Detect which cell encompasses the target text, then output its (X, Y) center coordinate. 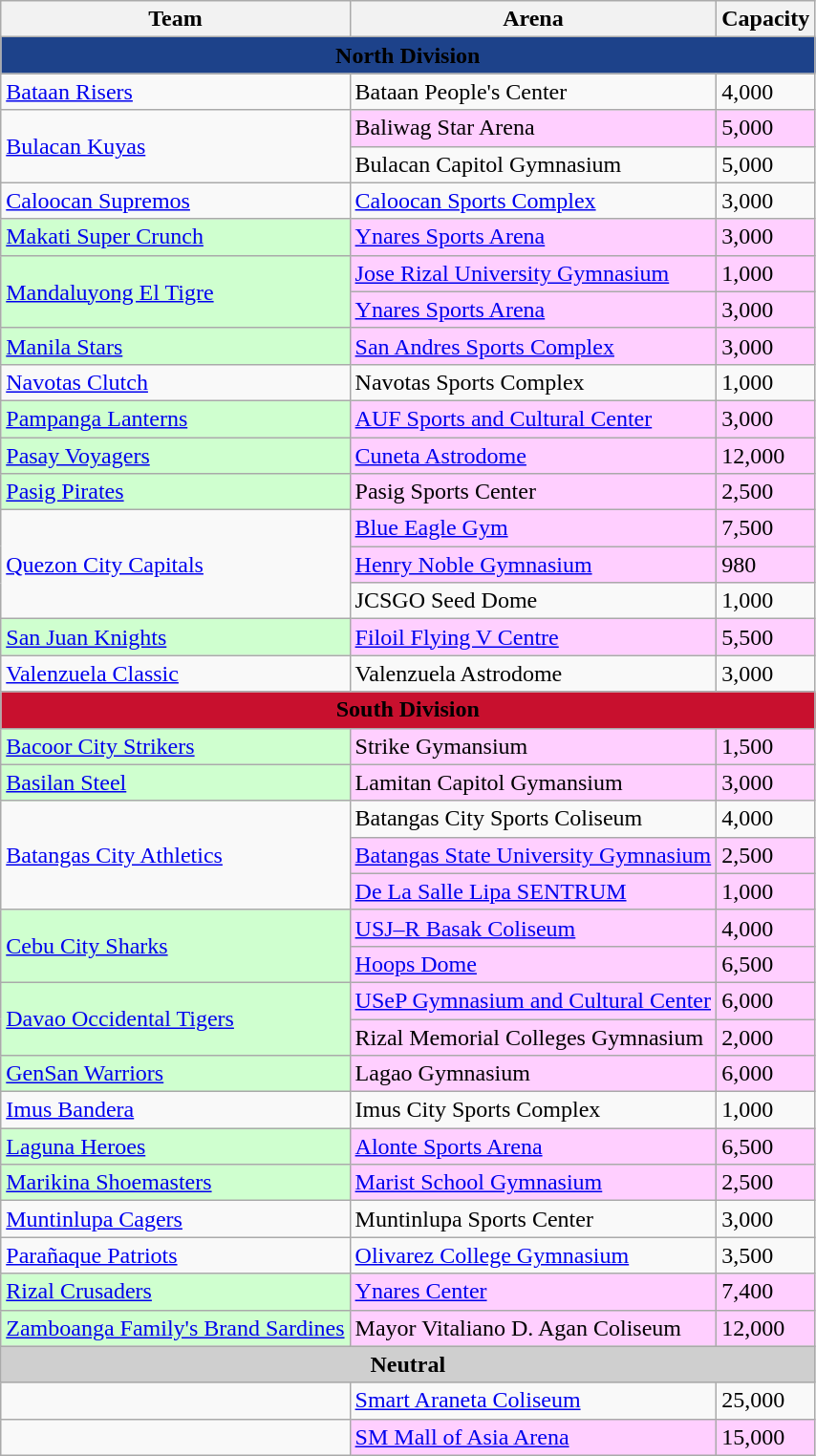
Batangas City Sports Coliseum (533, 819)
Filoil Flying V Centre (533, 637)
Neutral (408, 1364)
7,500 (766, 528)
Marikina Shoemasters (176, 1183)
AUF Sports and Cultural Center (533, 418)
Basilan Steel (176, 782)
Pasig Pirates (176, 492)
USJ–R Basak Coliseum (533, 928)
Lagao Gymnasium (533, 1074)
GenSan Warriors (176, 1074)
Zamboanga Family's Brand Sardines (176, 1328)
Laguna Heroes (176, 1146)
Quezon City Capitals (176, 565)
Bulacan Kuyas (176, 146)
Davao Occidental Tigers (176, 1018)
Pasig Sports Center (533, 492)
Alonte Sports Arena (533, 1146)
Bataan People's Center (533, 92)
Baliwag Star Arena (533, 128)
Muntinlupa Sports Center (533, 1219)
JCSGO Seed Dome (533, 601)
5,500 (766, 637)
Arena (533, 19)
Valenzuela Classic (176, 674)
7,400 (766, 1292)
Caloocan Supremos (176, 201)
Navotas Sports Complex (533, 382)
Bacoor City Strikers (176, 746)
Hoops Dome (533, 964)
Bataan Risers (176, 92)
Pampanga Lanterns (176, 418)
Valenzuela Astrodome (533, 674)
Imus City Sports Complex (533, 1110)
Pasay Voyagers (176, 456)
Mayor Vitaliano D. Agan Coliseum (533, 1328)
Batangas State University Gymnasium (533, 855)
Team (176, 19)
Navotas Clutch (176, 382)
South Division (408, 710)
Mandaluyong El Tigre (176, 291)
Manila Stars (176, 346)
SM Mall of Asia Arena (533, 1437)
Smart Araneta Coliseum (533, 1401)
North Division (408, 55)
Makati Super Crunch (176, 237)
Strike Gymansium (533, 746)
Bulacan Capitol Gymnasium (533, 164)
Olivarez College Gymnasium (533, 1255)
Lamitan Capitol Gymansium (533, 782)
980 (766, 565)
25,000 (766, 1401)
Rizal Memorial Colleges Gymnasium (533, 1037)
Rizal Crusaders (176, 1292)
Henry Noble Gymnasium (533, 565)
Jose Rizal University Gymnasium (533, 273)
Parañaque Patriots (176, 1255)
Batangas City Athletics (176, 855)
15,000 (766, 1437)
Caloocan Sports Complex (533, 201)
Cuneta Astrodome (533, 456)
2,000 (766, 1037)
San Juan Knights (176, 637)
Imus Bandera (176, 1110)
USeP Gymnasium and Cultural Center (533, 1000)
Blue Eagle Gym (533, 528)
Muntinlupa Cagers (176, 1219)
1,500 (766, 746)
Ynares Center (533, 1292)
3,500 (766, 1255)
De La Salle Lipa SENTRUM (533, 891)
Cebu City Sharks (176, 946)
Marist School Gymnasium (533, 1183)
Capacity (766, 19)
San Andres Sports Complex (533, 346)
